Locate the cell with the specified text and output its [x, y] center coordinate. 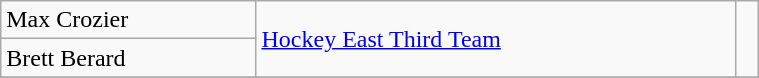
Max Crozier [128, 20]
Hockey East Third Team [496, 39]
Brett Berard [128, 58]
